Output the (x, y) coordinate of the center of the cell containing the given text.  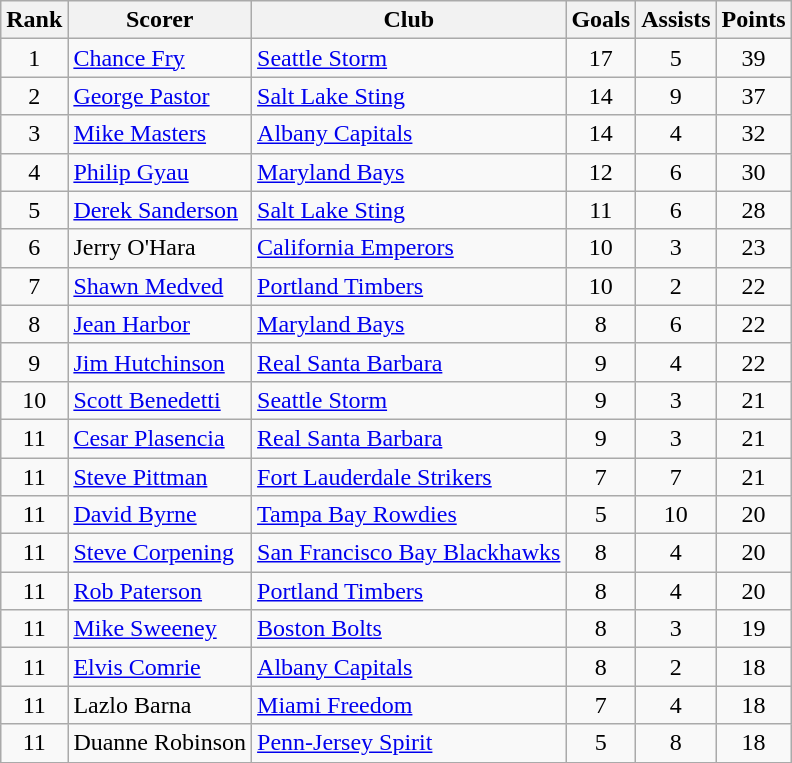
San Francisco Bay Blackhawks (409, 553)
Penn-Jersey Spirit (409, 743)
Boston Bolts (409, 629)
1 (34, 58)
32 (754, 134)
17 (601, 58)
Club (409, 20)
Jerry O'Hara (160, 248)
Rob Paterson (160, 591)
David Byrne (160, 515)
Goals (601, 20)
Mike Masters (160, 134)
Rank (34, 20)
Miami Freedom (409, 705)
Chance Fry (160, 58)
Steve Corpening (160, 553)
28 (754, 210)
Assists (676, 20)
Shawn Medved (160, 286)
23 (754, 248)
Mike Sweeney (160, 629)
Duanne Robinson (160, 743)
19 (754, 629)
Points (754, 20)
Lazlo Barna (160, 705)
Derek Sanderson (160, 210)
Scorer (160, 20)
California Emperors (409, 248)
Fort Lauderdale Strikers (409, 477)
39 (754, 58)
Elvis Comrie (160, 667)
Cesar Plasencia (160, 438)
37 (754, 96)
Scott Benedetti (160, 400)
Tampa Bay Rowdies (409, 515)
30 (754, 172)
12 (601, 172)
Jean Harbor (160, 324)
Philip Gyau (160, 172)
Jim Hutchinson (160, 362)
George Pastor (160, 96)
Steve Pittman (160, 477)
